Locate the cell with the specified text and output its (x, y) center coordinate. 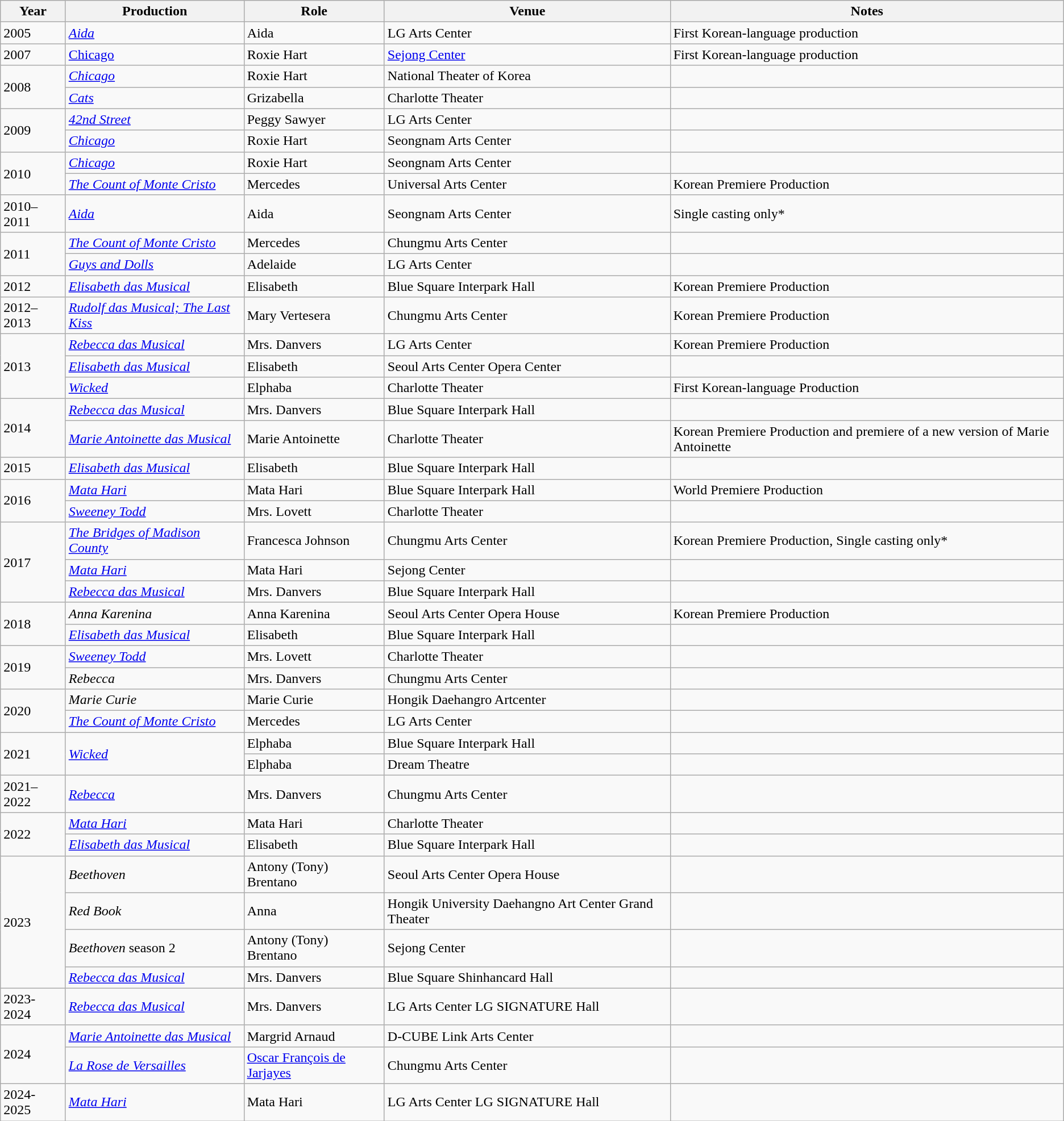
Hongik University Daehangno Art Center Grand Theater (527, 911)
Universal Arts Center (527, 184)
Year (33, 11)
Beethoven (155, 874)
2010–2011 (33, 214)
Francesca Johnson (314, 541)
2012–2013 (33, 316)
Anna (314, 911)
Dream Theatre (527, 765)
Guys and Dolls (155, 264)
2017 (33, 562)
Margrid Arnaud (314, 1036)
La Rose de Versailles (155, 1065)
Korean Premiere Production, Single casting only* (867, 541)
Grizabella (314, 98)
Red Book (155, 911)
2023 (33, 922)
D-CUBE Link Arts Center (527, 1036)
Seoul Arts Center Opera Center (527, 366)
42nd Street (155, 119)
2023- 2024 (33, 1007)
2010 (33, 173)
Peggy Sawyer (314, 119)
2020 (33, 711)
2008 (33, 87)
Rudolf das Musical; The Last Kiss (155, 316)
National Theater of Korea (527, 76)
Blue Square Shinhancard Hall (527, 977)
Notes (867, 11)
Production (155, 11)
Hongik Daehangro Artcenter (527, 700)
2024- 2025 (33, 1102)
2009 (33, 130)
2024 (33, 1055)
Single casting only* (867, 214)
2021–2022 (33, 794)
Mary Vertesera (314, 316)
Venue (527, 11)
2012 (33, 286)
2013 (33, 366)
Oscar François de Jarjayes (314, 1065)
2021 (33, 754)
2014 (33, 428)
Cats (155, 98)
2015 (33, 468)
The Bridges of Madison County (155, 541)
Marie Antoinette (314, 439)
2016 (33, 501)
2011 (33, 253)
2018 (33, 624)
2005 (33, 33)
Korean Premiere Production and premiere of a new version of Marie Antoinette (867, 439)
2019 (33, 667)
2007 (33, 55)
World Premiere Production (867, 490)
Role (314, 11)
First Korean-language Production (867, 388)
2022 (33, 834)
Adelaide (314, 264)
Beethoven season 2 (155, 948)
